Locate the cell with the specified text and output its (x, y) center coordinate. 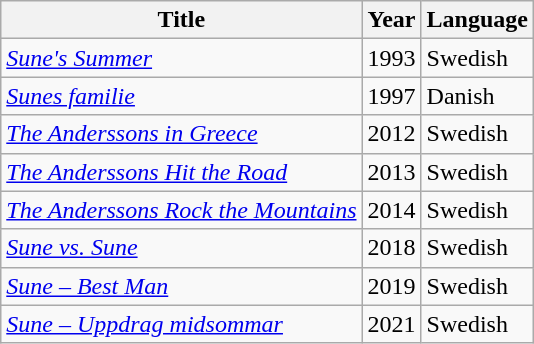
Year (392, 20)
The Anderssons Rock the Mountains (182, 210)
2012 (392, 134)
Sune's Summer (182, 58)
2021 (392, 324)
2019 (392, 286)
Sune – Best Man (182, 286)
2018 (392, 248)
Language (477, 20)
Sune – Uppdrag midsommar (182, 324)
The Anderssons Hit the Road (182, 172)
2014 (392, 210)
Sune vs. Sune (182, 248)
2013 (392, 172)
1997 (392, 96)
Danish (477, 96)
Title (182, 20)
Sunes familie (182, 96)
1993 (392, 58)
The Anderssons in Greece (182, 134)
